Pinpoint the cell where the given text exists, returning its [x, y] midpoint coordinate. 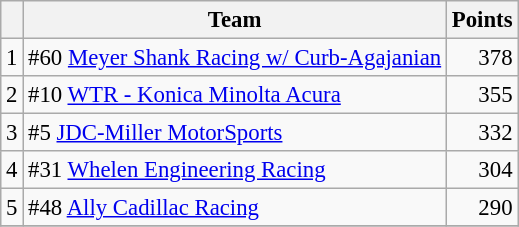
#31 Whelen Engineering Racing [235, 170]
Points [482, 20]
378 [482, 58]
#60 Meyer Shank Racing w/ Curb-Agajanian [235, 58]
5 [12, 208]
2 [12, 95]
#5 JDC-Miller MotorSports [235, 133]
#48 Ally Cadillac Racing [235, 208]
290 [482, 208]
4 [12, 170]
1 [12, 58]
355 [482, 95]
3 [12, 133]
#10 WTR - Konica Minolta Acura [235, 95]
332 [482, 133]
Team [235, 20]
304 [482, 170]
